Provide the (x, y) coordinate of the cell's center where the given text is located.  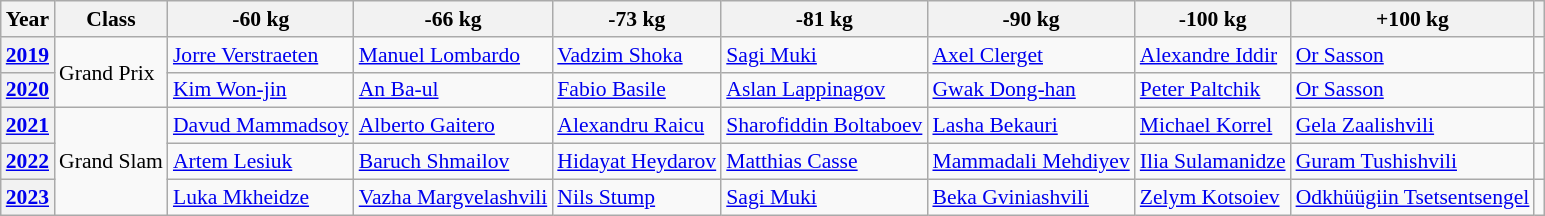
-73 kg (636, 19)
Odkhüügiin Tsetsentsengel (1413, 197)
Aslan Lappinagov (824, 90)
Guram Tushishvili (1413, 162)
Kim Won-jin (261, 90)
Baruch Shmailov (454, 162)
Jorre Verstraeten (261, 55)
Class (111, 19)
2023 (28, 197)
Mammadali Mehdiyev (1030, 162)
Zelym Kotsoiev (1213, 197)
Alexandre Iddir (1213, 55)
Matthias Casse (824, 162)
2020 (28, 90)
-100 kg (1213, 19)
Year (28, 19)
Vadzim Shoka (636, 55)
Beka Gviniashvili (1030, 197)
Michael Korrel (1213, 126)
2021 (28, 126)
Sharofiddin Boltaboev (824, 126)
Gela Zaalishvili (1413, 126)
Manuel Lombardo (454, 55)
Grand Prix (111, 72)
Nils Stump (636, 197)
Artem Lesiuk (261, 162)
Hidayat Heydarov (636, 162)
-81 kg (824, 19)
-66 kg (454, 19)
Alexandru Raicu (636, 126)
-90 kg (1030, 19)
Peter Paltchik (1213, 90)
Davud Mammadsoy (261, 126)
Alberto Gaitero (454, 126)
2022 (28, 162)
Luka Mkheidze (261, 197)
Gwak Dong-han (1030, 90)
+100 kg (1413, 19)
2019 (28, 55)
Vazha Margvelashvili (454, 197)
Ilia Sulamanidze (1213, 162)
-60 kg (261, 19)
Axel Clerget (1030, 55)
Lasha Bekauri (1030, 126)
An Ba-ul (454, 90)
Fabio Basile (636, 90)
Grand Slam (111, 162)
